Output the (X, Y) coordinate of the center of the cell containing the given text.  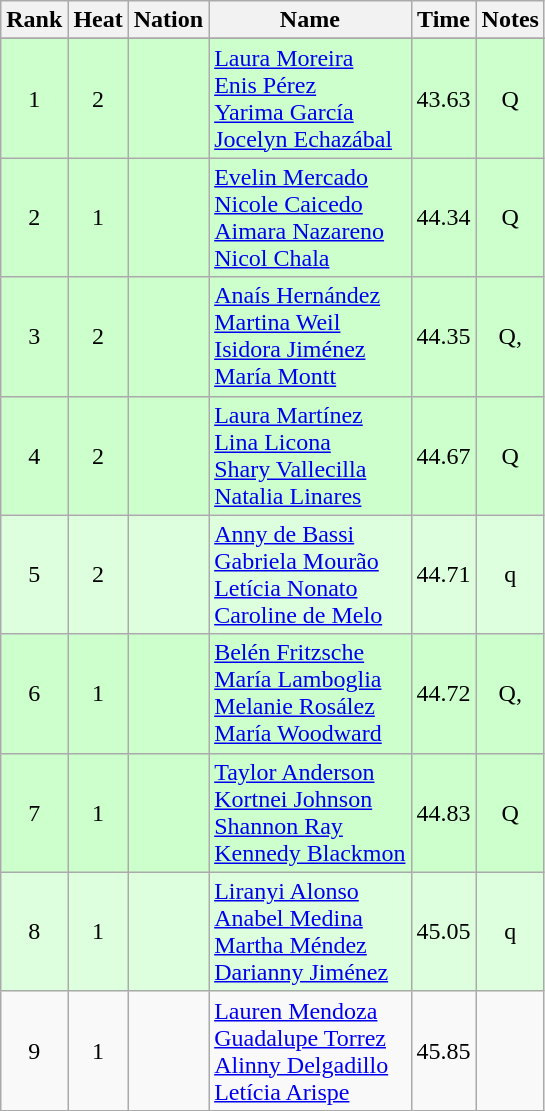
3 (34, 336)
Laura Martínez Lina LiconaShary Vallecilla Natalia Linares (310, 456)
Belén Fritzsche María LambogliaMelanie Rosález María Woodward (310, 694)
Evelin Mercado Nicole Caicedo Aimara Nazareno Nicol Chala (310, 218)
Laura MoreiraEnis Pérez Yarima GarcíaJocelyn Echazábal (310, 98)
8 (34, 932)
45.05 (444, 932)
Anny de BassiGabriela MourãoLetícia Nonato Caroline de Melo (310, 574)
7 (34, 812)
44.83 (444, 812)
9 (34, 1050)
Name (310, 20)
44.34 (444, 218)
4 (34, 456)
44.35 (444, 336)
45.85 (444, 1050)
44.71 (444, 574)
Rank (34, 20)
Lauren Mendoza Guadalupe Torrez Alinny DelgadilloLetícia Arispe (310, 1050)
43.63 (444, 98)
Heat (98, 20)
44.72 (444, 694)
44.67 (444, 456)
Anaís HernándezMartina Weil Isidora Jiménez María Montt (310, 336)
Nation (168, 20)
Time (444, 20)
Liranyi AlonsoAnabel Medina Martha Méndez Darianny Jiménez (310, 932)
5 (34, 574)
Taylor AndersonKortnei Johnson Shannon Ray Kennedy Blackmon (310, 812)
Notes (510, 20)
6 (34, 694)
